Find where the given text appears and provide that cell's center as (x, y) coordinate. 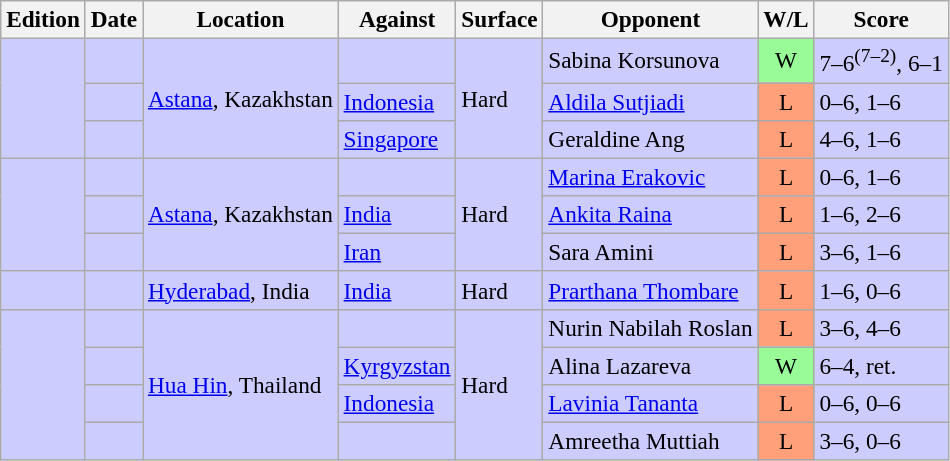
Lavinia Tananta (650, 403)
3–6, 0–6 (881, 441)
Hua Hin, Thailand (241, 384)
Prarthana Thombare (650, 290)
1–6, 0–6 (881, 290)
Against (397, 19)
Aldila Sutjiadi (650, 101)
Hyderabad, India (241, 290)
Score (881, 19)
Opponent (650, 19)
Ankita Raina (650, 214)
Location (241, 19)
Amreetha Muttiah (650, 441)
Kyrgyzstan (397, 366)
Singapore (397, 139)
W/L (786, 19)
Edition (44, 19)
1–6, 2–6 (881, 214)
6–4, ret. (881, 366)
Surface (500, 19)
4–6, 1–6 (881, 139)
3–6, 4–6 (881, 328)
0–6, 0–6 (881, 403)
Marina Erakovic (650, 177)
Geraldine Ang (650, 139)
Date (114, 19)
Iran (397, 252)
Nurin Nabilah Roslan (650, 328)
Alina Lazareva (650, 366)
7–6(7–2), 6–1 (881, 60)
3–6, 1–6 (881, 252)
Sara Amini (650, 252)
Sabina Korsunova (650, 60)
